Detect which cell encompasses the target text, then output its [x, y] center coordinate. 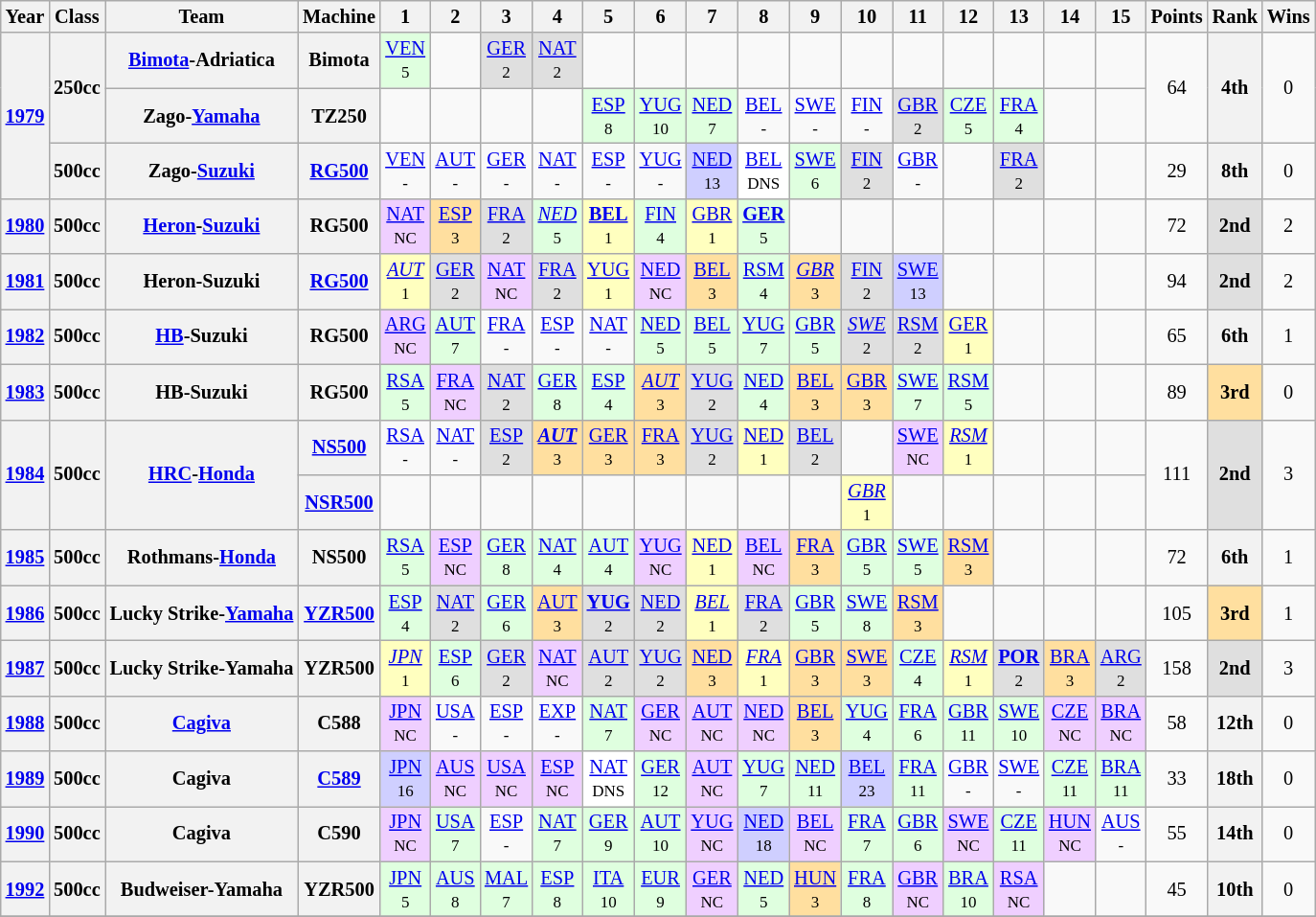
4 [557, 16]
64 [1177, 88]
BRA3 [1070, 668]
SWE6 [815, 171]
55 [1177, 834]
45 [1177, 889]
Budweiser-Yamaha [202, 889]
AUT2 [609, 668]
Wins [1289, 16]
HUNNC [1070, 834]
8th [1236, 171]
AUT- [456, 171]
FIN4 [661, 226]
BEL23 [867, 779]
Rothmans-Honda [202, 558]
SWE13 [918, 282]
10 [867, 16]
Bimota-Adriatica [202, 60]
C590 [339, 834]
250cc [77, 88]
BRANC [1121, 723]
AUS8 [456, 889]
SWE10 [1019, 723]
SWE2 [867, 336]
NSR500 [339, 502]
Zago-Suzuki [202, 171]
TZ250 [339, 116]
CZE4 [918, 668]
SWE5 [918, 558]
NATDNS [609, 779]
BRA10 [969, 889]
9 [815, 16]
Zago-Yamaha [202, 116]
CZENC [1070, 723]
FRANC [456, 392]
GER9 [609, 834]
Rank [1236, 16]
Points [1177, 16]
GBRNC [918, 889]
RSA- [406, 447]
1982 [25, 336]
BEL- [763, 116]
EUR9 [661, 889]
GBR6 [918, 834]
1985 [25, 558]
Class [77, 16]
111 [1177, 475]
1988 [25, 723]
SWE3 [867, 668]
BEL2 [815, 447]
GER1 [969, 336]
Year [25, 16]
8 [763, 16]
USA- [456, 723]
GER5 [763, 226]
7 [712, 16]
C588 [339, 723]
EXP- [557, 723]
94 [1177, 282]
5 [609, 16]
JPN1 [406, 668]
RSM4 [763, 282]
RSANC [1019, 889]
NED4 [763, 392]
GBR11 [969, 723]
AUT1 [406, 282]
AUSNC [456, 779]
ESP6 [456, 668]
RSM5 [969, 392]
NED2 [661, 613]
1987 [25, 668]
BELDNS [763, 171]
1992 [25, 889]
1981 [25, 282]
RSM2 [918, 336]
AUT7 [456, 336]
Machine [339, 16]
GER3 [609, 447]
18th [1236, 779]
NED3 [712, 668]
58 [1177, 723]
10th [1236, 889]
12 [969, 16]
1979 [25, 115]
1990 [25, 834]
14 [1070, 16]
VEN5 [406, 60]
NED13 [712, 171]
11 [918, 16]
YUG1 [609, 282]
SWE7 [918, 392]
VEN- [406, 171]
JPN16 [406, 779]
FRA7 [867, 834]
NED18 [763, 834]
GBR2 [918, 116]
POR2 [1019, 668]
1986 [25, 613]
BRA11 [1121, 779]
1983 [25, 392]
FIN- [867, 116]
SWE8 [867, 613]
GER- [506, 171]
MAL7 [506, 889]
1989 [25, 779]
33 [1177, 779]
FRA4 [1019, 116]
C589 [339, 779]
ARG2 [1121, 668]
GER6 [506, 613]
FRA8 [867, 889]
FRA1 [763, 668]
4th [1236, 88]
FRA6 [918, 723]
ESP2 [506, 447]
JPN5 [406, 889]
1980 [25, 226]
GER12 [661, 779]
ITA10 [609, 889]
6 [661, 16]
FRA11 [918, 779]
USANC [506, 779]
NED7 [712, 116]
Bimota [339, 60]
13 [1019, 16]
YUG4 [867, 723]
105 [1177, 613]
USA7 [456, 834]
12th [1236, 723]
158 [1177, 668]
Team [202, 16]
89 [1177, 392]
HUN3 [815, 889]
AUT10 [661, 834]
65 [1177, 336]
29 [1177, 171]
AUS- [1121, 834]
15 [1121, 16]
ESP3 [456, 226]
1984 [25, 475]
NAT4 [557, 558]
14th [1236, 834]
AUT4 [609, 558]
HRC-Honda [202, 475]
CZE5 [969, 116]
ARGNC [406, 336]
BEL5 [712, 336]
YUG10 [661, 116]
YUG- [661, 171]
NED11 [815, 779]
FRA- [506, 336]
